Identify which cell holds the provided text, then report its (x, y) central coordinate. 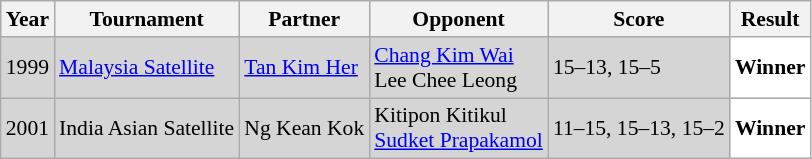
Tan Kim Her (304, 68)
Partner (304, 19)
2001 (28, 128)
Year (28, 19)
Score (639, 19)
1999 (28, 68)
11–15, 15–13, 15–2 (639, 128)
Opponent (458, 19)
Result (770, 19)
Chang Kim Wai Lee Chee Leong (458, 68)
Tournament (146, 19)
India Asian Satellite (146, 128)
Ng Kean Kok (304, 128)
Kitipon Kitikul Sudket Prapakamol (458, 128)
15–13, 15–5 (639, 68)
Malaysia Satellite (146, 68)
